For the text-containing cell, return its midpoint in [x, y] coordinate format. 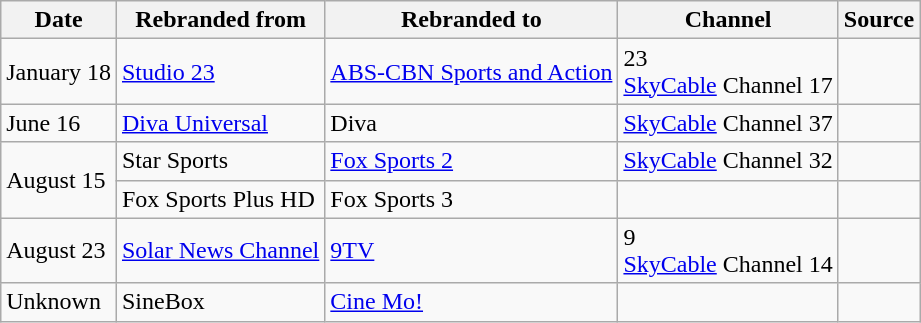
Fox Sports 3 [472, 199]
Solar News Channel [220, 250]
Diva Universal [220, 123]
August 23 [59, 250]
ABS-CBN Sports and Action [472, 72]
Source [878, 20]
Fox Sports 2 [472, 161]
Date [59, 20]
Rebranded to [472, 20]
Channel [728, 20]
Studio 23 [220, 72]
June 16 [59, 123]
Fox Sports Plus HD [220, 199]
23SkyCable Channel 17 [728, 72]
Rebranded from [220, 20]
August 15 [59, 180]
SkyCable Channel 32 [728, 161]
Unknown [59, 302]
Cine Mo! [472, 302]
9TV [472, 250]
Diva [472, 123]
January 18 [59, 72]
SkyCable Channel 37 [728, 123]
9SkyCable Channel 14 [728, 250]
SineBox [220, 302]
Star Sports [220, 161]
